Locate the cell with the specified text and output its (x, y) center coordinate. 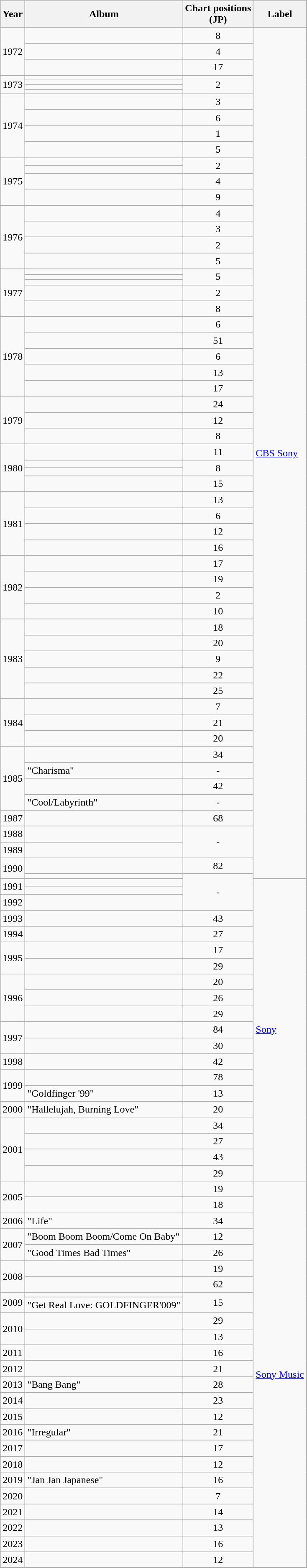
2006 (13, 1221)
Sony Music (280, 1374)
1976 (13, 237)
"Charisma" (104, 770)
2012 (13, 1368)
1982 (13, 587)
1974 (13, 125)
1999 (13, 1085)
"Goldfinger '99" (104, 1093)
62 (218, 1284)
2014 (13, 1400)
"Jan Jan Japanese" (104, 1480)
1985 (13, 778)
1998 (13, 1062)
"Cool/Labyrinth" (104, 802)
2020 (13, 1496)
22 (218, 675)
30 (218, 1046)
2016 (13, 1432)
Year (13, 14)
2001 (13, 1149)
2008 (13, 1276)
1 (218, 133)
1984 (13, 723)
Sony (280, 1030)
Album (104, 14)
11 (218, 452)
1975 (13, 181)
1981 (13, 524)
2011 (13, 1353)
68 (218, 818)
2017 (13, 1448)
1987 (13, 818)
CBS Sony (280, 453)
82 (218, 866)
2005 (13, 1197)
"Boom Boom Boom/Come On Baby" (104, 1237)
2007 (13, 1245)
1995 (13, 958)
2015 (13, 1417)
1973 (13, 84)
Chart positions(JP) (218, 14)
2000 (13, 1109)
"Life" (104, 1221)
"Good Times Bad Times" (104, 1253)
"Bang Bang" (104, 1384)
2013 (13, 1384)
2023 (13, 1544)
Label (280, 14)
25 (218, 691)
24 (218, 404)
2019 (13, 1480)
2022 (13, 1528)
"Irregular" (104, 1432)
1996 (13, 998)
1972 (13, 51)
1980 (13, 468)
78 (218, 1077)
1992 (13, 902)
1983 (13, 659)
2009 (13, 1302)
1988 (13, 834)
1991 (13, 886)
1979 (13, 420)
14 (218, 1512)
1994 (13, 934)
1989 (13, 850)
1990 (13, 868)
28 (218, 1384)
84 (218, 1030)
1978 (13, 356)
2024 (13, 1560)
51 (218, 340)
1977 (13, 293)
2010 (13, 1329)
23 (218, 1400)
"Hallelujah, Burning Love" (104, 1109)
10 (218, 611)
"Get Real Love: GOLDFINGER'009" (104, 1305)
1993 (13, 918)
2018 (13, 1464)
1997 (13, 1038)
2021 (13, 1512)
